For the text-containing cell, return its midpoint in (x, y) coordinate format. 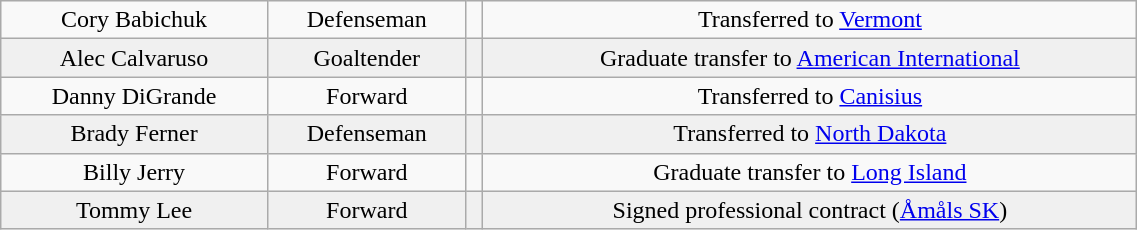
Alec Calvaruso (134, 58)
Transferred to Canisius (810, 96)
Transferred to Vermont (810, 20)
Danny DiGrande (134, 96)
Graduate transfer to American International (810, 58)
Goaltender (366, 58)
Cory Babichuk (134, 20)
Transferred to North Dakota (810, 134)
Signed professional contract (Åmåls SK) (810, 210)
Tommy Lee (134, 210)
Brady Ferner (134, 134)
Billy Jerry (134, 172)
Graduate transfer to Long Island (810, 172)
